From the cell containing the given text, extract its center point as [x, y] coordinate. 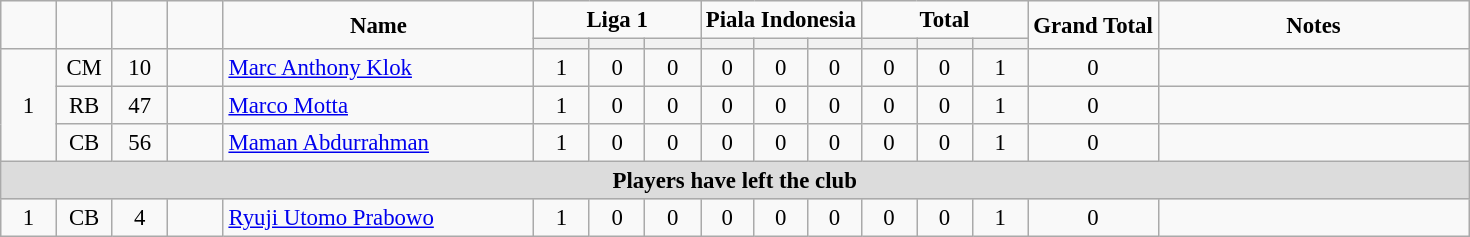
Grand Total [1093, 25]
Name [378, 25]
10 [140, 68]
Marc Anthony Klok [378, 68]
Piala Indonesia [780, 20]
Maman Abdurrahman [378, 143]
47 [140, 106]
Marco Motta [378, 106]
CB [84, 143]
CM [84, 68]
Players have left the club [735, 181]
RB [84, 106]
56 [140, 143]
Total [944, 20]
Notes [1314, 25]
Liga 1 [618, 20]
